Detect which cell encompasses the target text, then output its (x, y) center coordinate. 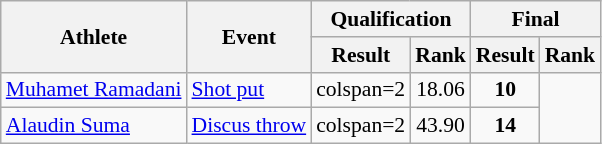
Shot put (250, 90)
43.90 (440, 126)
14 (506, 126)
18.06 (440, 90)
Final (536, 19)
Event (250, 36)
Qualification (391, 19)
Athlete (94, 36)
Discus throw (250, 126)
Alaudin Suma (94, 126)
Muhamet Ramadani (94, 90)
10 (506, 90)
